Scan for the cell matching the given text and deliver its [x, y] coordinate at center. 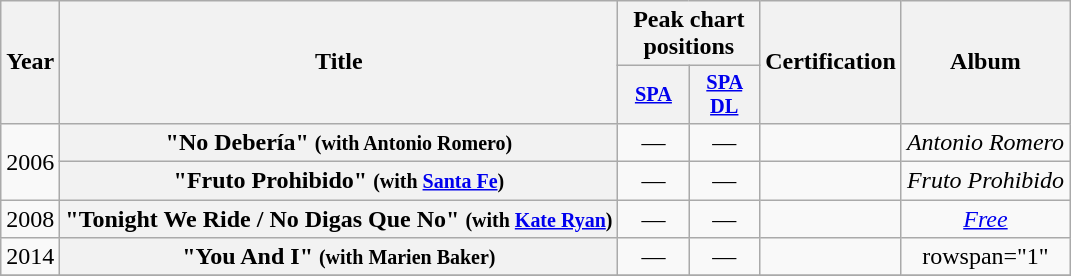
SPA DL [724, 95]
"Fruto Prohibido" (with Santa Fe) [339, 181]
rowspan="1" [985, 257]
"You And I" (with Marien Baker) [339, 257]
Free [985, 219]
"Tonight We Ride / No Digas Que No" (with Kate Ryan) [339, 219]
Album [985, 62]
2006 [30, 161]
SPA [654, 95]
2008 [30, 219]
2014 [30, 257]
"No Debería" (with Antonio Romero) [339, 142]
Peak chart positions [689, 34]
Certification [831, 62]
Year [30, 62]
Antonio Romero [985, 142]
Fruto Prohibido [985, 181]
Title [339, 62]
